For the text-containing cell, return its midpoint in (x, y) coordinate format. 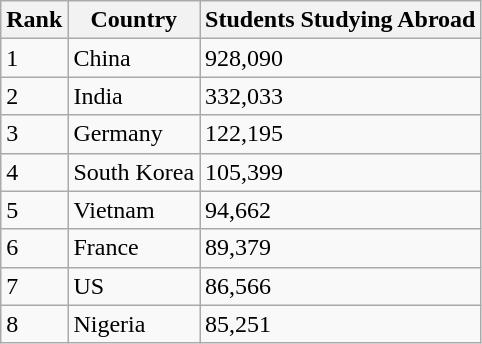
85,251 (340, 324)
332,033 (340, 96)
7 (34, 286)
6 (34, 248)
2 (34, 96)
3 (34, 134)
105,399 (340, 172)
1 (34, 58)
US (134, 286)
94,662 (340, 210)
Country (134, 20)
China (134, 58)
Students Studying Abroad (340, 20)
5 (34, 210)
122,195 (340, 134)
Germany (134, 134)
Nigeria (134, 324)
Rank (34, 20)
Vietnam (134, 210)
89,379 (340, 248)
France (134, 248)
South Korea (134, 172)
4 (34, 172)
8 (34, 324)
86,566 (340, 286)
928,090 (340, 58)
India (134, 96)
